Locate the cell with the specified text and output its (x, y) center coordinate. 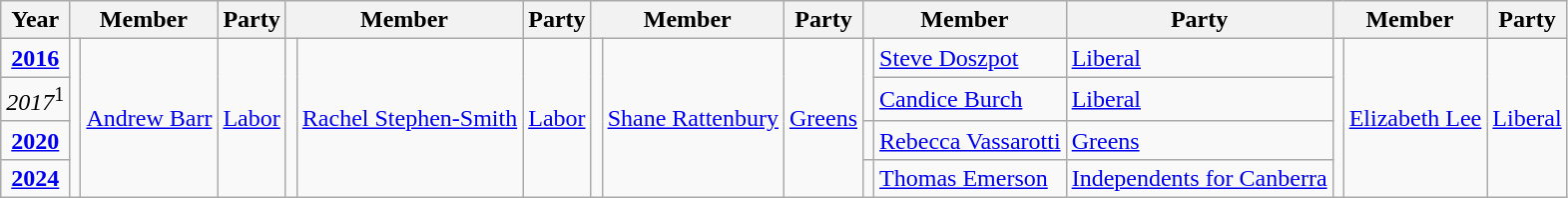
Shane Rattenbury (693, 118)
Independents for Canberra (1200, 178)
Elizabeth Lee (1415, 118)
Rebecca Vassarotti (970, 140)
20171 (36, 100)
Year (36, 20)
2016 (36, 58)
Thomas Emerson (970, 178)
2024 (36, 178)
Andrew Barr (150, 118)
Candice Burch (970, 100)
Rachel Stephen-Smith (409, 118)
Steve Doszpot (970, 58)
2020 (36, 140)
